Locate the cell with the specified text and output its (x, y) center coordinate. 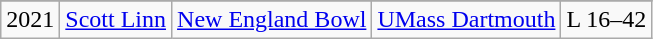
L 16–42 (606, 20)
2021 (30, 20)
New England Bowl (272, 20)
UMass Dartmouth (466, 20)
Scott Linn (116, 20)
